Detect which cell encompasses the target text, then output its (X, Y) center coordinate. 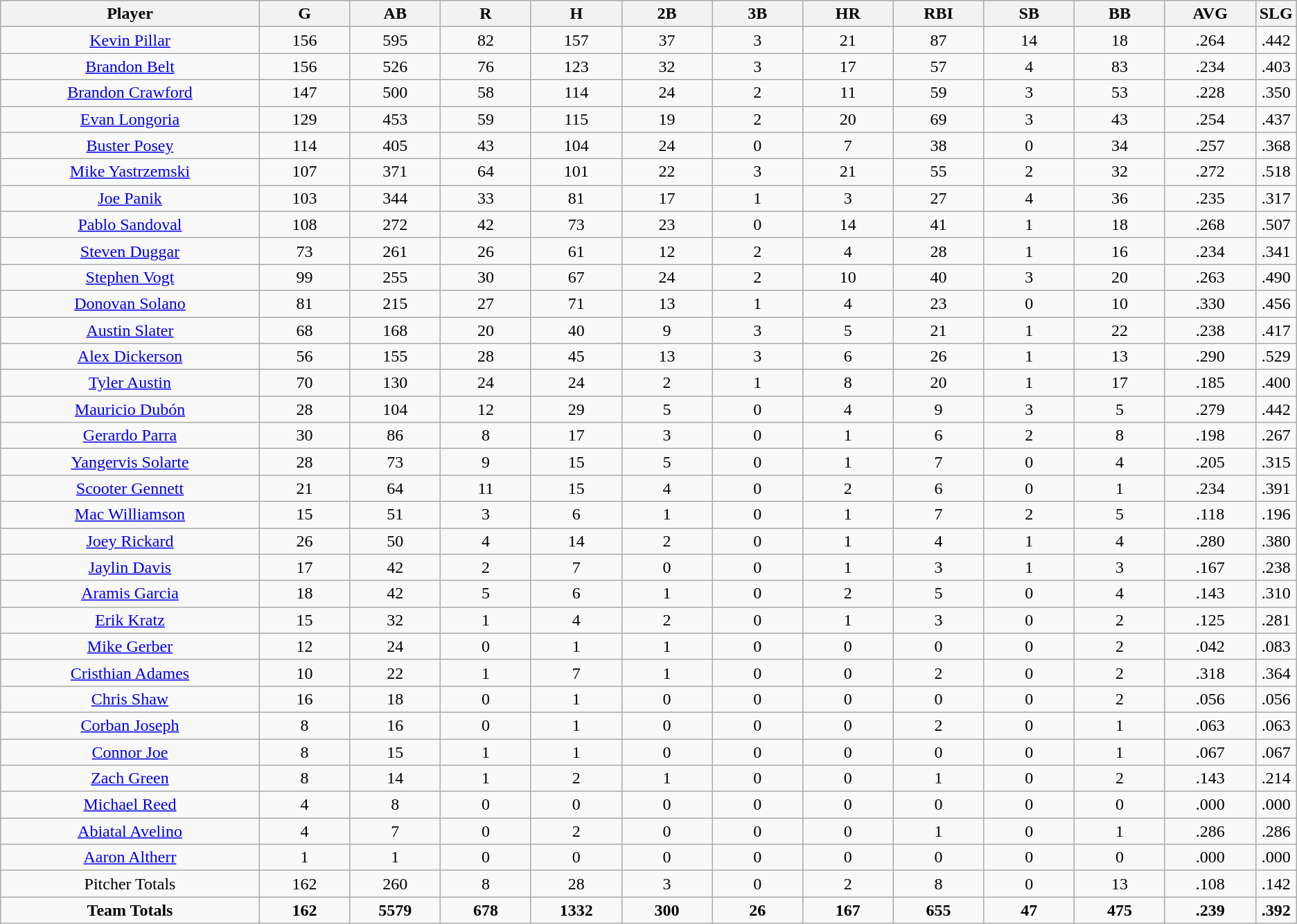
Aramis Garcia (130, 594)
Pitcher Totals (130, 884)
R (486, 14)
.341 (1276, 251)
5579 (395, 910)
Cristhian Adames (130, 673)
HR (848, 14)
.272 (1210, 172)
500 (395, 93)
.368 (1276, 145)
Gerardo Parra (130, 436)
Connor Joe (130, 752)
155 (395, 357)
.280 (1210, 541)
107 (305, 172)
.507 (1276, 224)
371 (395, 172)
Mike Yastrzemski (130, 172)
SLG (1276, 14)
34 (1120, 145)
50 (395, 541)
Joey Rickard (130, 541)
.235 (1210, 198)
123 (576, 66)
Tyler Austin (130, 383)
.391 (1276, 488)
.456 (1276, 303)
453 (395, 119)
Jaylin Davis (130, 567)
45 (576, 357)
.518 (1276, 172)
130 (395, 383)
Team Totals (130, 910)
595 (395, 40)
83 (1120, 66)
82 (486, 40)
69 (938, 119)
.268 (1210, 224)
.167 (1210, 567)
.214 (1276, 779)
167 (848, 910)
272 (395, 224)
RBI (938, 14)
.239 (1210, 910)
215 (395, 303)
Austin Slater (130, 330)
.198 (1210, 436)
.267 (1276, 436)
57 (938, 66)
344 (395, 198)
.125 (1210, 620)
.403 (1276, 66)
.364 (1276, 673)
68 (305, 330)
678 (486, 910)
.279 (1210, 409)
Michael Reed (130, 805)
255 (395, 277)
99 (305, 277)
129 (305, 119)
Brandon Crawford (130, 93)
Mac Williamson (130, 515)
AVG (1210, 14)
19 (667, 119)
Alex Dickerson (130, 357)
.490 (1276, 277)
Buster Posey (130, 145)
Player (130, 14)
.254 (1210, 119)
Joe Panik (130, 198)
76 (486, 66)
37 (667, 40)
115 (576, 119)
.392 (1276, 910)
.437 (1276, 119)
.400 (1276, 383)
.263 (1210, 277)
3B (758, 14)
Mike Gerber (130, 646)
Abiatal Avelino (130, 831)
56 (305, 357)
58 (486, 93)
Donovan Solano (130, 303)
Pablo Sandoval (130, 224)
SB (1030, 14)
Evan Longoria (130, 119)
86 (395, 436)
.315 (1276, 462)
108 (305, 224)
260 (395, 884)
300 (667, 910)
Stephen Vogt (130, 277)
526 (395, 66)
53 (1120, 93)
.264 (1210, 40)
41 (938, 224)
.228 (1210, 93)
Erik Kratz (130, 620)
AB (395, 14)
.417 (1276, 330)
71 (576, 303)
475 (1120, 910)
.083 (1276, 646)
Brandon Belt (130, 66)
103 (305, 198)
101 (576, 172)
.281 (1276, 620)
Aaron Altherr (130, 858)
Kevin Pillar (130, 40)
.205 (1210, 462)
51 (395, 515)
.317 (1276, 198)
.042 (1210, 646)
168 (395, 330)
33 (486, 198)
BB (1120, 14)
67 (576, 277)
.310 (1276, 594)
.108 (1210, 884)
Steven Duggar (130, 251)
.290 (1210, 357)
Mauricio Dubón (130, 409)
.196 (1276, 515)
.350 (1276, 93)
.257 (1210, 145)
147 (305, 93)
87 (938, 40)
38 (938, 145)
55 (938, 172)
H (576, 14)
61 (576, 251)
405 (395, 145)
1332 (576, 910)
.330 (1210, 303)
.529 (1276, 357)
Chris Shaw (130, 699)
G (305, 14)
Corban Joseph (130, 725)
36 (1120, 198)
70 (305, 383)
29 (576, 409)
655 (938, 910)
Yangervis Solarte (130, 462)
.380 (1276, 541)
Scooter Gennett (130, 488)
261 (395, 251)
.142 (1276, 884)
.185 (1210, 383)
.318 (1210, 673)
Zach Green (130, 779)
157 (576, 40)
2B (667, 14)
.118 (1210, 515)
47 (1030, 910)
